Extract the (X, Y) coordinate from the center of the cell holding the provided text.  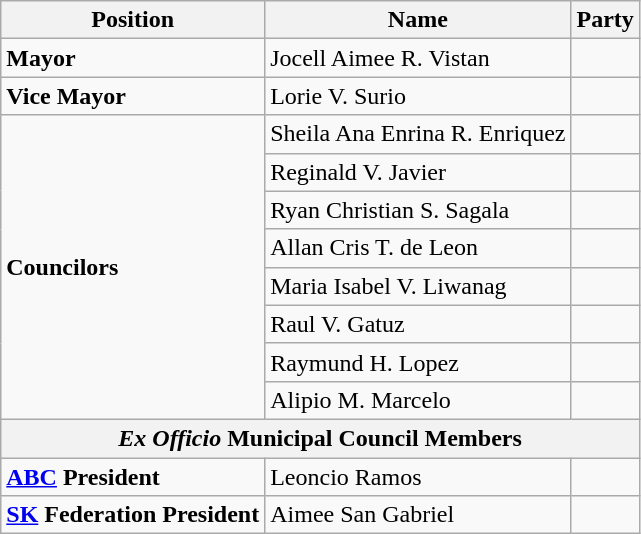
Sheila Ana Enrina R. Enriquez (418, 134)
Lorie V. Surio (418, 96)
Aimee San Gabriel (418, 515)
Alipio M. Marcelo (418, 400)
Allan Cris T. de Leon (418, 248)
Jocell Aimee R. Vistan (418, 58)
Party (605, 20)
SK Federation President (133, 515)
Raul V. Gatuz (418, 324)
Leoncio Ramos (418, 477)
Vice Mayor (133, 96)
ABC President (133, 477)
Ex Officio Municipal Council Members (320, 438)
Raymund H. Lopez (418, 362)
Reginald V. Javier (418, 172)
Ryan Christian S. Sagala (418, 210)
Name (418, 20)
Maria Isabel V. Liwanag (418, 286)
Position (133, 20)
Councilors (133, 267)
Mayor (133, 58)
